Identify which cell holds the provided text, then report its (x, y) central coordinate. 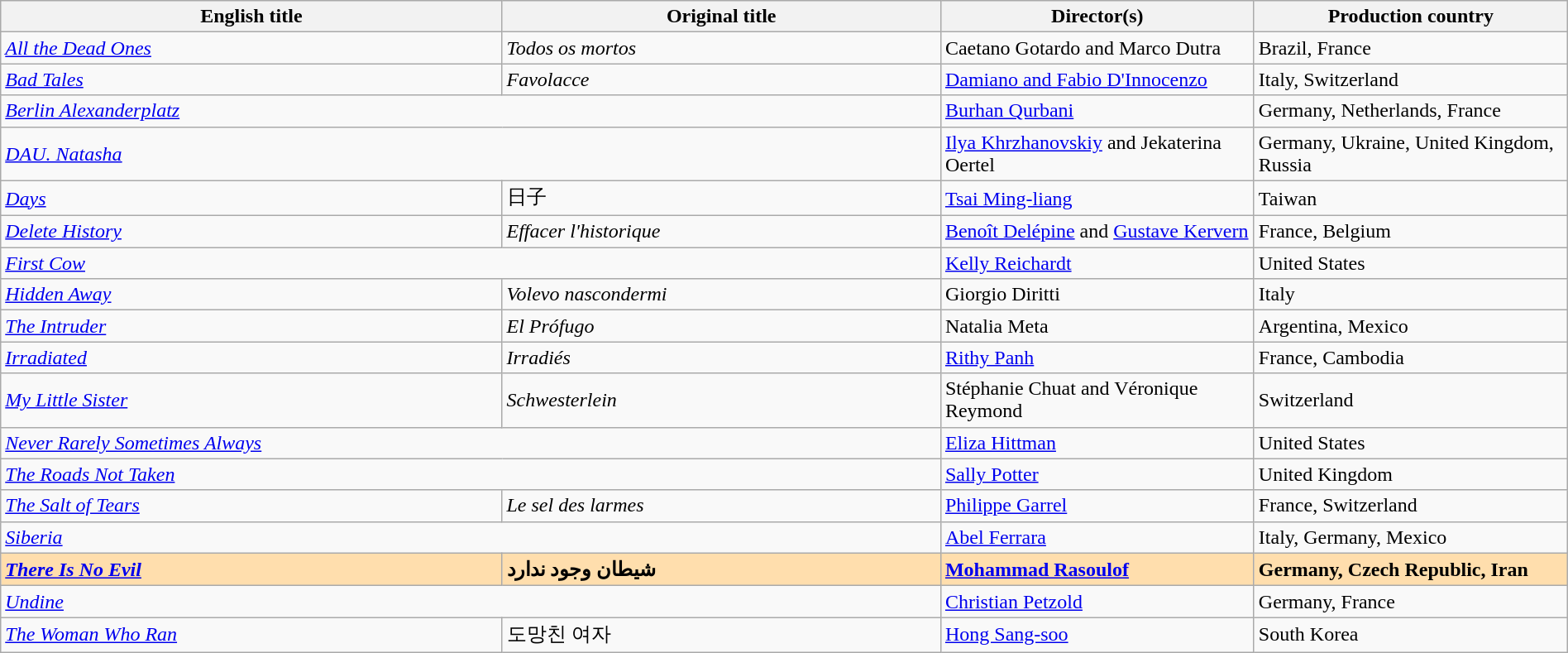
Taiwan (1411, 199)
Sally Potter (1097, 474)
شیطان وجود ندارد (721, 569)
El Prófugo (721, 326)
Benoît Delépine and Gustave Kervern (1097, 232)
Irradiés (721, 358)
My Little Sister (251, 401)
Favolacce (721, 79)
Berlin Alexanderplatz (471, 111)
Undine (471, 602)
Bad Tales (251, 79)
Italy, Germany, Mexico (1411, 537)
Original title (721, 17)
Natalia Meta (1097, 326)
Todos os mortos (721, 48)
Schwesterlein (721, 401)
Germany, France (1411, 602)
Damiano and Fabio D'Innocenzo (1097, 79)
Tsai Ming-liang (1097, 199)
Le sel des larmes (721, 506)
Effacer l'historique (721, 232)
Production country (1411, 17)
Germany, Ukraine, United Kingdom, Russia (1411, 154)
Mohammad Rasoulof (1097, 569)
Hidden Away (251, 295)
Siberia (471, 537)
Germany, Netherlands, France (1411, 111)
Days (251, 199)
Ilya Khrzhanovskiy and Jekaterina Oertel (1097, 154)
Hong Sang-soo (1097, 636)
Switzerland (1411, 401)
There Is No Evil (251, 569)
DAU. Natasha (471, 154)
France, Belgium (1411, 232)
Rithy Panh (1097, 358)
First Cow (471, 263)
Giorgio Diritti (1097, 295)
France, Switzerland (1411, 506)
Germany, Czech Republic, Iran (1411, 569)
Brazil, France (1411, 48)
France, Cambodia (1411, 358)
Burhan Qurbani (1097, 111)
United Kingdom (1411, 474)
Delete History (251, 232)
The Salt of Tears (251, 506)
Italy (1411, 295)
Eliza Hittman (1097, 443)
Abel Ferrara (1097, 537)
日子 (721, 199)
Never Rarely Sometimes Always (471, 443)
Christian Petzold (1097, 602)
The Woman Who Ran (251, 636)
Caetano Gotardo and Marco Dutra (1097, 48)
Philippe Garrel (1097, 506)
Italy, Switzerland (1411, 79)
The Roads Not Taken (471, 474)
도망친 여자 (721, 636)
Argentina, Mexico (1411, 326)
The Intruder (251, 326)
Stéphanie Chuat and Véronique Reymond (1097, 401)
Kelly Reichardt (1097, 263)
All the Dead Ones (251, 48)
South Korea (1411, 636)
English title (251, 17)
Volevo nascondermi (721, 295)
Director(s) (1097, 17)
Irradiated (251, 358)
